Capture the cell that displays the provided text and extract its (X, Y) central coordinate. 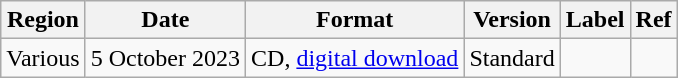
Version (512, 20)
Standard (512, 58)
Date (165, 20)
Region (43, 20)
5 October 2023 (165, 58)
CD, digital download (355, 58)
Various (43, 58)
Label (595, 20)
Format (355, 20)
Ref (654, 20)
